Output the [x, y] coordinate of the center of the cell containing the given text.  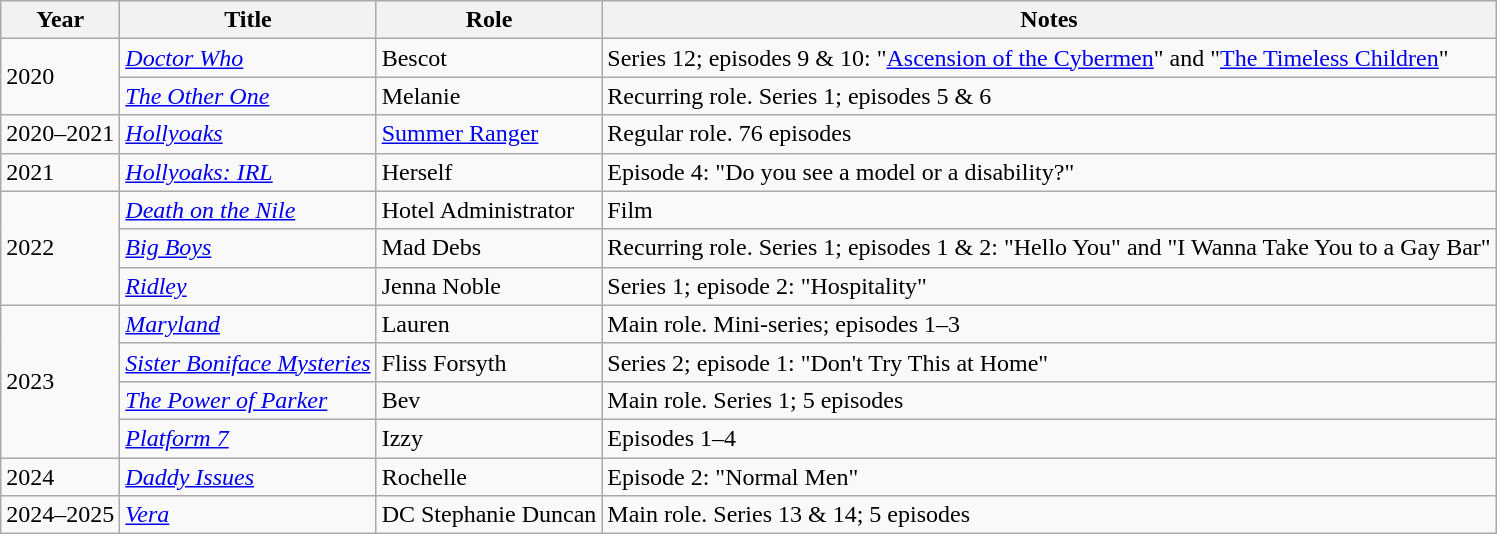
Melanie [489, 96]
Notes [1049, 20]
The Power of Parker [248, 400]
Main role. Series 1; 5 episodes [1049, 400]
Ridley [248, 286]
Year [60, 20]
Series 1; episode 2: "Hospitality" [1049, 286]
Daddy Issues [248, 477]
2023 [60, 381]
Series 12; episodes 9 & 10: "Ascension of the Cybermen" and "The Timeless Children" [1049, 58]
2021 [60, 172]
Maryland [248, 324]
Big Boys [248, 248]
The Other One [248, 96]
Recurring role. Series 1; episodes 1 & 2: "Hello You" and "I Wanna Take You to a Gay Bar" [1049, 248]
Sister Boniface Mysteries [248, 362]
Hollyoaks: IRL [248, 172]
Rochelle [489, 477]
Hollyoaks [248, 134]
Jenna Noble [489, 286]
Episode 2: "Normal Men" [1049, 477]
Vera [248, 515]
Role [489, 20]
Regular role. 76 episodes [1049, 134]
2020 [60, 77]
Main role. Mini-series; episodes 1–3 [1049, 324]
Main role. Series 13 & 14; 5 episodes [1049, 515]
Platform 7 [248, 438]
Herself [489, 172]
Bescot [489, 58]
Izzy [489, 438]
DC Stephanie Duncan [489, 515]
Lauren [489, 324]
2020–2021 [60, 134]
2024–2025 [60, 515]
Bev [489, 400]
Mad Debs [489, 248]
Episodes 1–4 [1049, 438]
Fliss Forsyth [489, 362]
2024 [60, 477]
Death on the Nile [248, 210]
Series 2; episode 1: "Don't Try This at Home" [1049, 362]
Doctor Who [248, 58]
Recurring role. Series 1; episodes 5 & 6 [1049, 96]
Title [248, 20]
Summer Ranger [489, 134]
Film [1049, 210]
Hotel Administrator [489, 210]
2022 [60, 248]
Episode 4: "Do you see a model or a disability?" [1049, 172]
